Capture the cell that displays the provided text and extract its (X, Y) central coordinate. 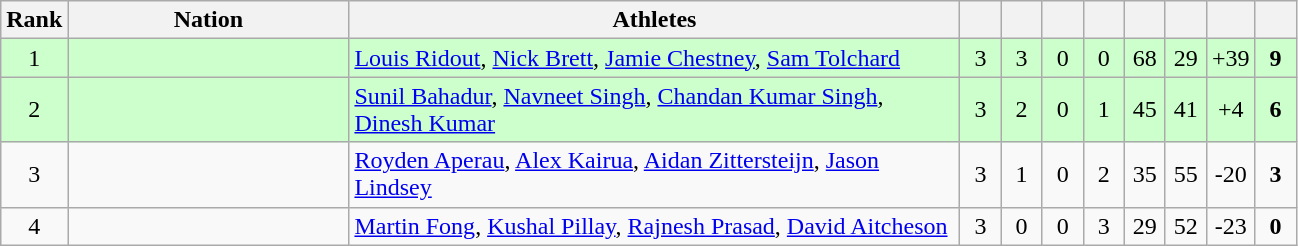
-23 (1230, 226)
55 (1186, 174)
35 (1144, 174)
-20 (1230, 174)
52 (1186, 226)
Royden Aperau, Alex Kairua, Aidan Zittersteijn, Jason Lindsey (654, 174)
Athletes (654, 20)
9 (1276, 58)
41 (1186, 110)
Martin Fong, Kushal Pillay, Rajnesh Prasad, David Aitcheson (654, 226)
Sunil Bahadur, Navneet Singh, Chandan Kumar Singh, Dinesh Kumar (654, 110)
Rank (34, 20)
6 (1276, 110)
+4 (1230, 110)
4 (34, 226)
45 (1144, 110)
Louis Ridout, Nick Brett, Jamie Chestney, Sam Tolchard (654, 58)
68 (1144, 58)
+39 (1230, 58)
Nation (208, 20)
